Return the (X, Y) coordinate for the center point of the cell that contains the specified text.  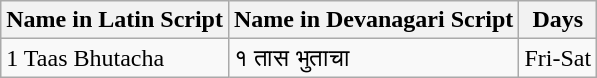
१ तास भुताचा (373, 58)
Days (558, 20)
Name in Latin Script (115, 20)
Fri-Sat (558, 58)
1 Taas Bhutacha (115, 58)
Name in Devanagari Script (373, 20)
